Find where the given text appears and provide that cell's center as (X, Y) coordinate. 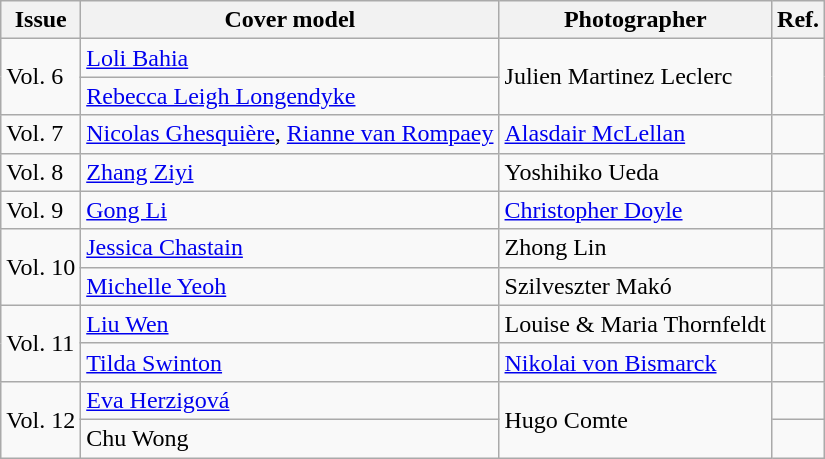
Eva Herzigová (290, 400)
Ref. (798, 20)
Tilda Swinton (290, 362)
Szilveszter Makó (636, 286)
Louise & Maria Thornfeldt (636, 324)
Nicolas Ghesquière, Rianne van Rompaey (290, 134)
Julien Martinez Leclerc (636, 77)
Gong Li (290, 210)
Liu Wen (290, 324)
Vol. 11 (41, 343)
Cover model (290, 20)
Yoshihiko Ueda (636, 172)
Vol. 7 (41, 134)
Photographer (636, 20)
Issue (41, 20)
Vol. 6 (41, 77)
Vol. 12 (41, 419)
Michelle Yeoh (290, 286)
Loli Bahia (290, 58)
Christopher Doyle (636, 210)
Nikolai von Bismarck (636, 362)
Zhang Ziyi (290, 172)
Zhong Lin (636, 248)
Jessica Chastain (290, 248)
Vol. 10 (41, 267)
Alasdair McLellan (636, 134)
Vol. 8 (41, 172)
Vol. 9 (41, 210)
Chu Wong (290, 438)
Rebecca Leigh Longendyke (290, 96)
Hugo Comte (636, 419)
